Return [X, Y] of the center of cell containing provided text 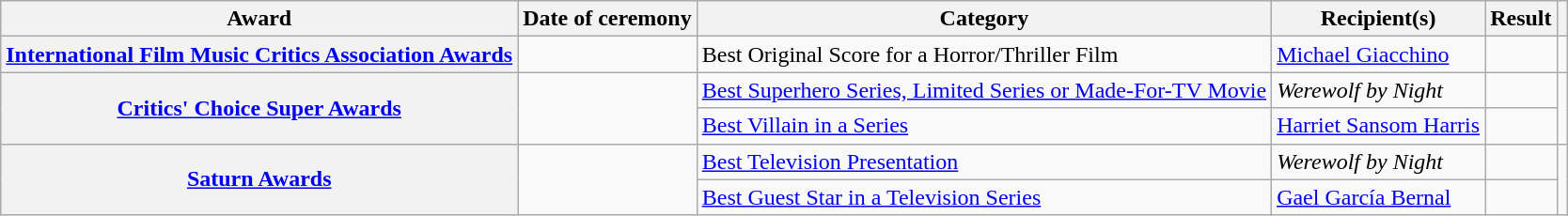
Best Original Score for a Horror/Thriller Film [983, 54]
Best Television Presentation [983, 162]
Michael Giacchino [1378, 54]
Critics' Choice Super Awards [259, 108]
Best Guest Star in a Television Series [983, 197]
Best Villain in a Series [983, 126]
Harriet Sansom Harris [1378, 126]
Date of ceremony [607, 19]
International Film Music Critics Association Awards [259, 54]
Gael García Bernal [1378, 197]
Best Superhero Series, Limited Series or Made-For-TV Movie [983, 90]
Result [1521, 19]
Saturn Awards [259, 179]
Category [983, 19]
Recipient(s) [1378, 19]
Award [259, 19]
